Locate the cell with the specified text and output its (x, y) center coordinate. 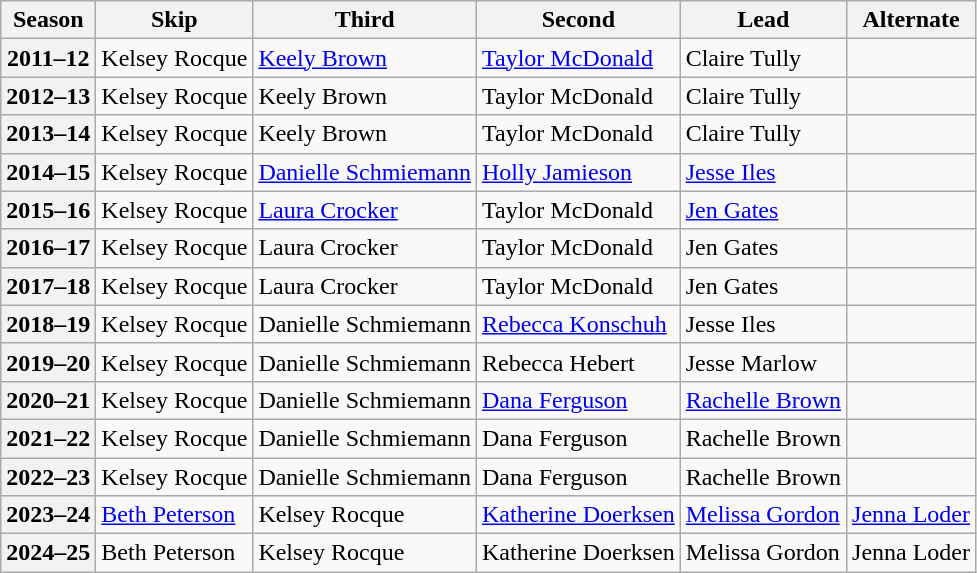
Season (48, 20)
Rebecca Konschuh (579, 324)
Holly Jamieson (579, 172)
2012–13 (48, 96)
2017–18 (48, 286)
2022–23 (48, 477)
Skip (174, 20)
2014–15 (48, 172)
2018–19 (48, 324)
Third (365, 20)
2020–21 (48, 400)
2015–16 (48, 210)
Second (579, 20)
Jesse Marlow (763, 362)
2021–22 (48, 438)
Alternate (912, 20)
2016–17 (48, 248)
2019–20 (48, 362)
Lead (763, 20)
2023–24 (48, 515)
2013–14 (48, 134)
Rebecca Hebert (579, 362)
2024–25 (48, 553)
2011–12 (48, 58)
